Output the (X, Y) coordinate of the center of the cell containing the given text.  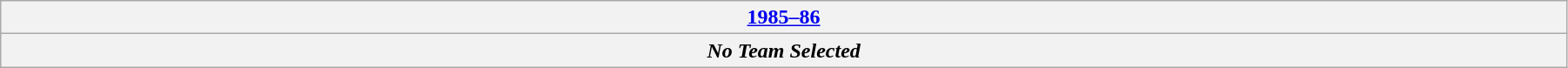
No Team Selected (784, 51)
1985–86 (784, 17)
